Locate the cell with the specified text and output its (x, y) center coordinate. 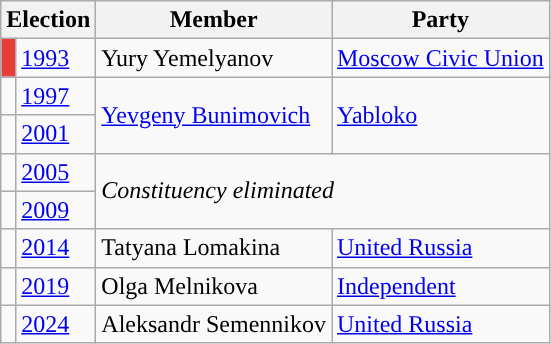
1997 (56, 96)
Yury Yemelyanov (214, 58)
Party (441, 20)
Yabloko (441, 115)
2009 (56, 210)
Member (214, 20)
2014 (56, 248)
Olga Melnikova (214, 286)
Independent (441, 286)
2019 (56, 286)
Aleksandr Semennikov (214, 324)
Tatyana Lomakina (214, 248)
Election (48, 20)
2005 (56, 172)
Moscow Civic Union (441, 58)
2001 (56, 134)
Yevgeny Bunimovich (214, 115)
Constituency eliminated (322, 191)
2024 (56, 324)
1993 (56, 58)
